Search for the cell housing the specified text and yield its (X, Y) center coordinate. 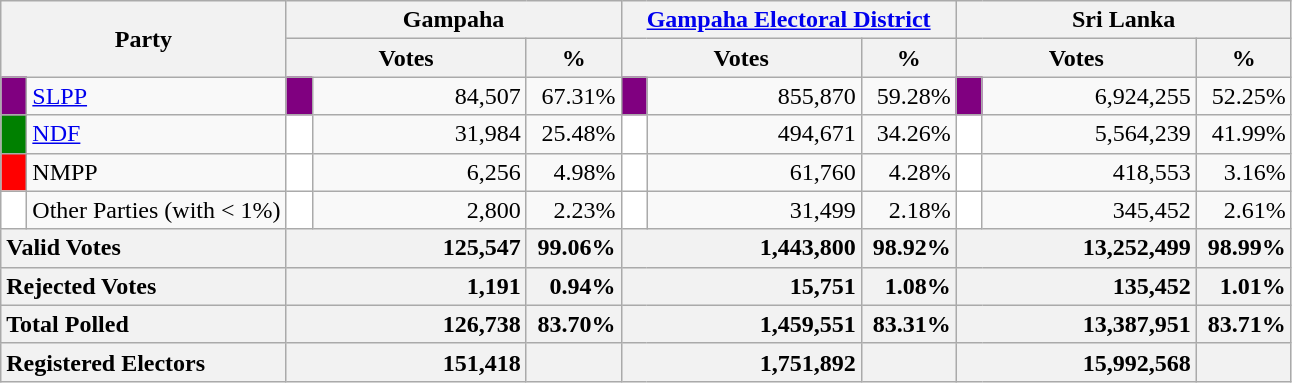
5,564,239 (1089, 134)
98.99% (1244, 248)
135,452 (1076, 286)
Total Polled (144, 324)
1,751,892 (741, 362)
2.61% (1244, 210)
345,452 (1089, 210)
126,738 (406, 324)
1.01% (1244, 286)
99.06% (574, 248)
13,252,499 (1076, 248)
151,418 (406, 362)
59.28% (908, 96)
67.31% (574, 96)
1,191 (406, 286)
418,553 (1089, 172)
25.48% (574, 134)
4.28% (908, 172)
84,507 (419, 96)
Gampaha (454, 20)
15,992,568 (1076, 362)
Gampaha Electoral District (788, 20)
NDF (156, 134)
1.08% (908, 286)
34.26% (908, 134)
Registered Electors (144, 362)
0.94% (574, 286)
31,984 (419, 134)
2.23% (574, 210)
494,671 (754, 134)
6,924,255 (1089, 96)
1,443,800 (741, 248)
83.31% (908, 324)
Rejected Votes (144, 286)
855,870 (754, 96)
52.25% (1244, 96)
Party (144, 39)
2.18% (908, 210)
2,800 (419, 210)
83.70% (574, 324)
NMPP (156, 172)
Sri Lanka (1124, 20)
61,760 (754, 172)
83.71% (1244, 324)
41.99% (1244, 134)
Other Parties (with < 1%) (156, 210)
3.16% (1244, 172)
6,256 (419, 172)
31,499 (754, 210)
13,387,951 (1076, 324)
Valid Votes (144, 248)
SLPP (156, 96)
1,459,551 (741, 324)
98.92% (908, 248)
4.98% (574, 172)
125,547 (406, 248)
15,751 (741, 286)
